Determine the (x, y) coordinate at the center of the cell enclosing the given text.  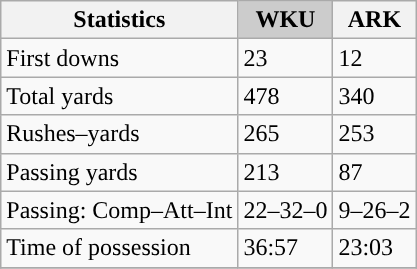
23:03 (374, 248)
Passing: Comp–Att–Int (120, 210)
First downs (120, 58)
Passing yards (120, 172)
WKU (286, 20)
Total yards (120, 96)
253 (374, 134)
Time of possession (120, 248)
340 (374, 96)
87 (374, 172)
Statistics (120, 20)
Rushes–yards (120, 134)
ARK (374, 20)
22–32–0 (286, 210)
12 (374, 58)
9–26–2 (374, 210)
265 (286, 134)
36:57 (286, 248)
213 (286, 172)
478 (286, 96)
23 (286, 58)
